Capture the cell that displays the provided text and extract its [x, y] central coordinate. 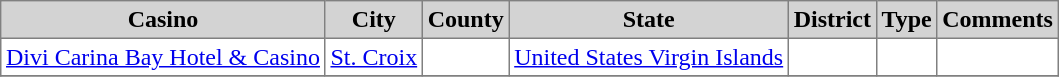
St. Croix [374, 57]
County [466, 20]
State [648, 20]
City [374, 20]
Divi Carina Bay Hotel & Casino [163, 57]
District [832, 20]
Type [906, 20]
Casino [163, 20]
Comments [998, 20]
United States Virgin Islands [648, 57]
